For the text-containing cell, return its midpoint in (X, Y) coordinate format. 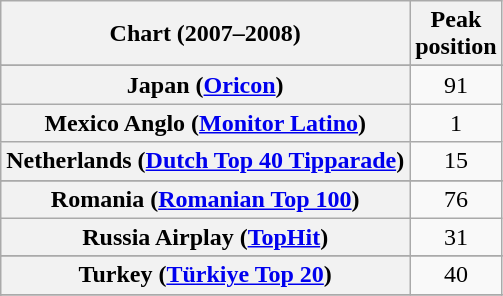
Russia Airplay (TopHit) (206, 237)
40 (456, 275)
Romania (Romanian Top 100) (206, 199)
Chart (2007–2008) (206, 34)
Netherlands (Dutch Top 40 Tipparade) (206, 161)
1 (456, 123)
Japan (Oricon) (206, 85)
76 (456, 199)
31 (456, 237)
Peakposition (456, 34)
15 (456, 161)
91 (456, 85)
Mexico Anglo (Monitor Latino) (206, 123)
Turkey (Türkiye Top 20) (206, 275)
